Pinpoint the cell where the given text exists, returning its (x, y) midpoint coordinate. 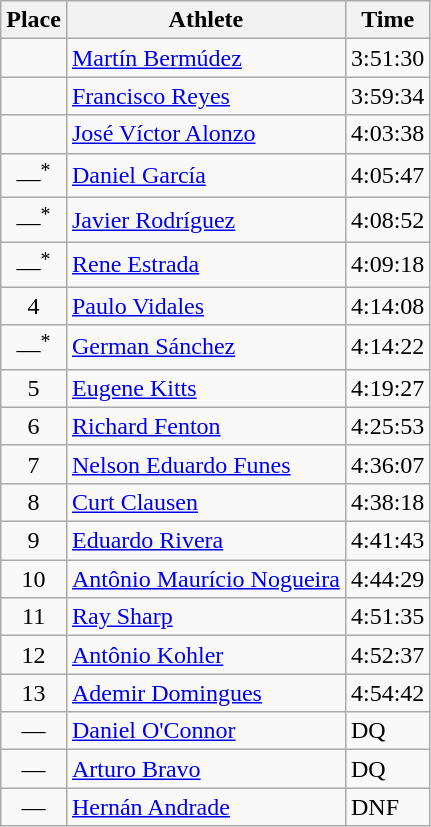
Rene Estrada (206, 264)
4:14:08 (387, 306)
Antônio Kohler (206, 655)
4:54:42 (387, 693)
4:25:53 (387, 426)
Javier Rodríguez (206, 220)
4:36:07 (387, 464)
4:51:35 (387, 617)
Hernán Andrade (206, 807)
9 (34, 541)
4:38:18 (387, 502)
Daniel O'Connor (206, 731)
4:41:43 (387, 541)
Time (387, 20)
Ademir Domingues (206, 693)
11 (34, 617)
Nelson Eduardo Funes (206, 464)
José Víctor Alonzo (206, 134)
Eugene Kitts (206, 388)
German Sánchez (206, 348)
Athlete (206, 20)
4:19:27 (387, 388)
13 (34, 693)
Eduardo Rivera (206, 541)
4:09:18 (387, 264)
6 (34, 426)
Ray Sharp (206, 617)
4:14:22 (387, 348)
3:51:30 (387, 58)
12 (34, 655)
4 (34, 306)
4:08:52 (387, 220)
DNF (387, 807)
Richard Fenton (206, 426)
10 (34, 579)
Arturo Bravo (206, 769)
Antônio Maurício Nogueira (206, 579)
3:59:34 (387, 96)
Martín Bermúdez (206, 58)
4:44:29 (387, 579)
4:52:37 (387, 655)
Daniel García (206, 176)
5 (34, 388)
4:05:47 (387, 176)
7 (34, 464)
Curt Clausen (206, 502)
8 (34, 502)
4:03:38 (387, 134)
Paulo Vidales (206, 306)
Francisco Reyes (206, 96)
Place (34, 20)
